Detect which cell encompasses the target text, then output its (X, Y) center coordinate. 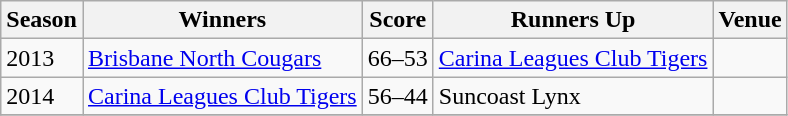
Runners Up (573, 20)
Season (42, 20)
Brisbane North Cougars (222, 58)
Suncoast Lynx (573, 96)
66–53 (398, 58)
Score (398, 20)
56–44 (398, 96)
2014 (42, 96)
Winners (222, 20)
Venue (750, 20)
2013 (42, 58)
